Identify which cell holds the provided text, then report its [X, Y] central coordinate. 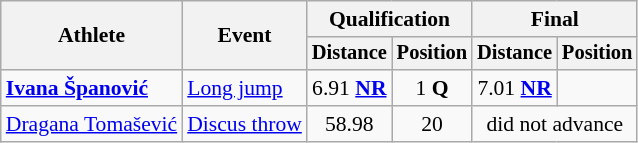
Discus throw [244, 124]
Final [554, 19]
Athlete [92, 36]
did not advance [554, 124]
Long jump [244, 88]
Event [244, 36]
1 Q [432, 88]
6.91 NR [350, 88]
Qualification [390, 19]
58.98 [350, 124]
7.01 NR [514, 88]
20 [432, 124]
Ivana Španović [92, 88]
Dragana Tomašević [92, 124]
